Locate the cell with the specified text and output its (x, y) center coordinate. 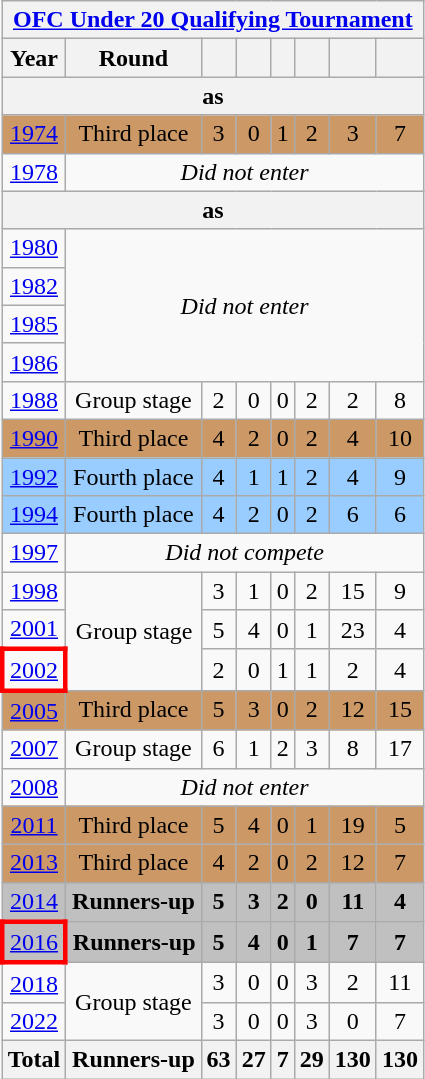
2022 (34, 1021)
1990 (34, 438)
1978 (34, 172)
2016 (34, 942)
1988 (34, 400)
1998 (34, 591)
Round (134, 58)
2013 (34, 863)
Year (34, 58)
2018 (34, 983)
1982 (34, 286)
2001 (34, 630)
17 (400, 749)
Did not compete (245, 553)
1994 (34, 515)
OFC Under 20 Qualifying Tournament (212, 20)
2014 (34, 902)
2005 (34, 710)
23 (352, 630)
2011 (34, 825)
1986 (34, 362)
63 (218, 1059)
2002 (34, 670)
29 (312, 1059)
1974 (34, 134)
1992 (34, 477)
1997 (34, 553)
27 (254, 1059)
2007 (34, 749)
2008 (34, 787)
Total (34, 1059)
19 (352, 825)
10 (400, 438)
1980 (34, 248)
1985 (34, 324)
